Extract the [x, y] coordinate from the center of the cell holding the provided text.  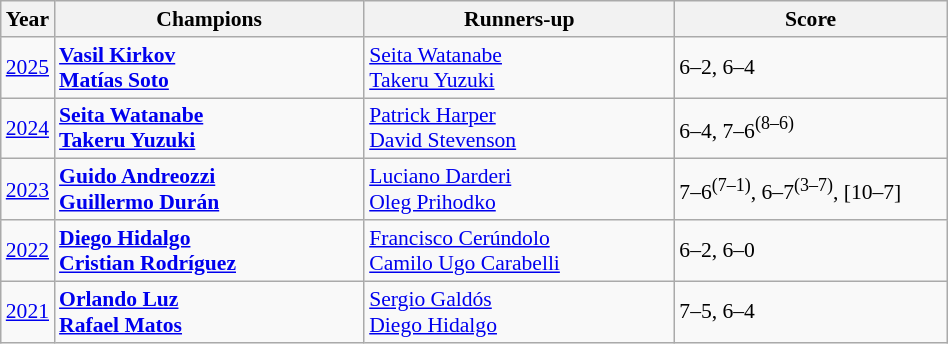
Sergio Galdós Diego Hidalgo [519, 312]
Patrick Harper David Stevenson [519, 128]
6–2, 6–0 [810, 250]
Guido Andreozzi Guillermo Durán [209, 190]
Year [28, 19]
Diego Hidalgo Cristian Rodríguez [209, 250]
2025 [28, 68]
Champions [209, 19]
Luciano Darderi Oleg Prihodko [519, 190]
Score [810, 19]
7–5, 6–4 [810, 312]
2022 [28, 250]
2021 [28, 312]
Francisco Cerúndolo Camilo Ugo Carabelli [519, 250]
Vasil Kirkov Matías Soto [209, 68]
6–4, 7–6(8–6) [810, 128]
Orlando Luz Rafael Matos [209, 312]
2023 [28, 190]
2024 [28, 128]
Runners-up [519, 19]
7–6(7–1), 6–7(3–7), [10–7] [810, 190]
6–2, 6–4 [810, 68]
